Determine the (X, Y) coordinate at the center of the cell enclosing the given text.  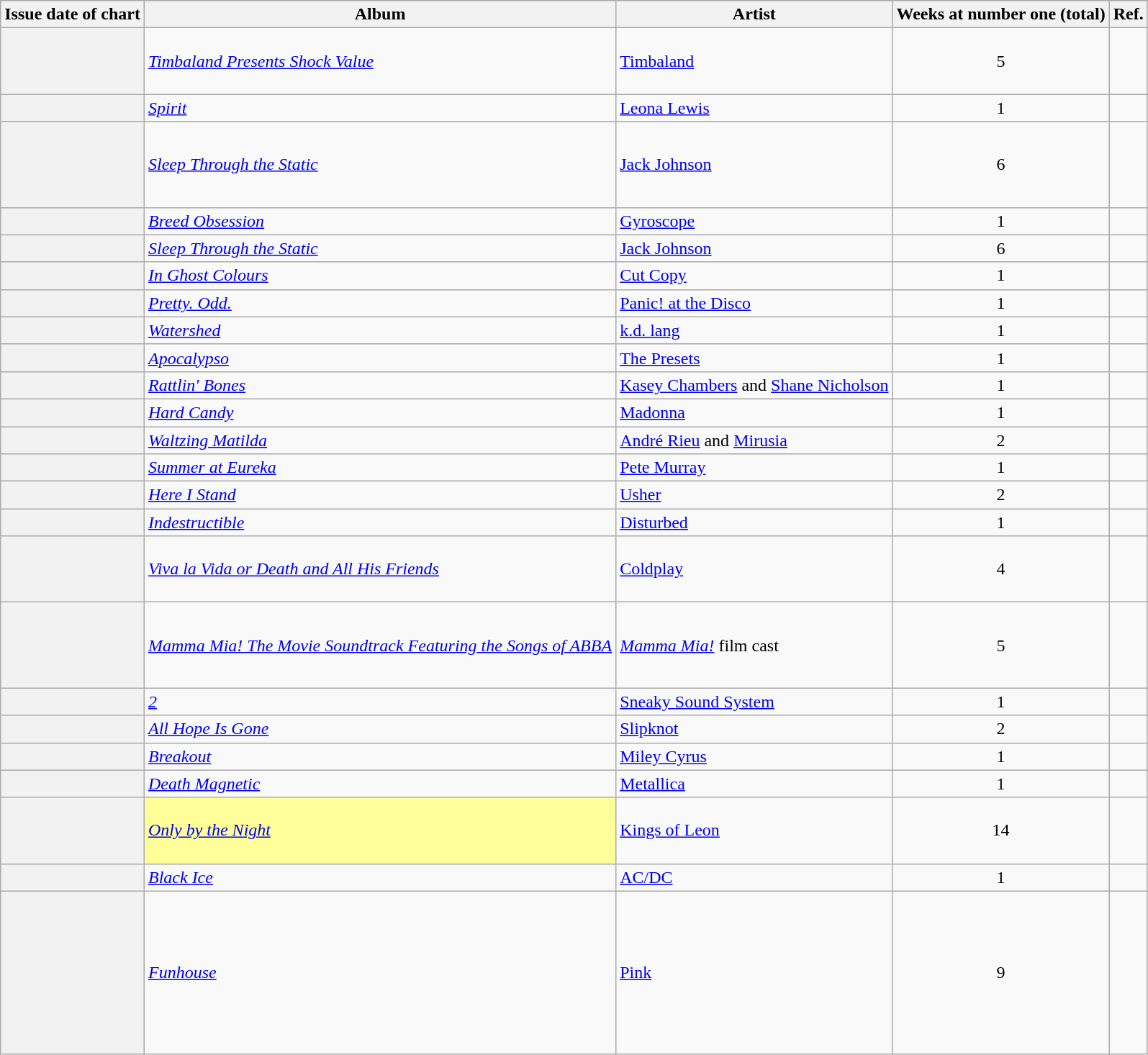
AC/DC (754, 877)
Rattlin' Bones (380, 385)
Cut Copy (754, 276)
Summer at Eureka (380, 468)
4 (1000, 569)
Timbaland Presents Shock Value (380, 61)
Kasey Chambers and Shane Nicholson (754, 385)
Ref. (1129, 14)
Here I Stand (380, 495)
9 (1000, 973)
Mamma Mia! The Movie Soundtrack Featuring the Songs of ABBA (380, 645)
Album (380, 14)
In Ghost Colours (380, 276)
Death Magnetic (380, 784)
Miley Cyrus (754, 756)
André Rieu and Mirusia (754, 440)
Weeks at number one (total) (1000, 14)
Breed Obsession (380, 221)
Issue date of chart (73, 14)
Leona Lewis (754, 108)
14 (1000, 830)
Artist (754, 14)
Waltzing Matilda (380, 440)
Pink (754, 973)
Spirit (380, 108)
Breakout (380, 756)
Coldplay (754, 569)
Kings of Leon (754, 830)
All Hope Is Gone (380, 729)
Indestructible (380, 522)
Metallica (754, 784)
Funhouse (380, 973)
Sneaky Sound System (754, 702)
Madonna (754, 412)
Pretty. Odd. (380, 303)
k.d. lang (754, 330)
Slipknot (754, 729)
The Presets (754, 358)
Watershed (380, 330)
Apocalypso (380, 358)
Black Ice (380, 877)
Disturbed (754, 522)
Usher (754, 495)
Timbaland (754, 61)
Pete Murray (754, 468)
Viva la Vida or Death and All His Friends (380, 569)
Gyroscope (754, 221)
Hard Candy (380, 412)
Only by the Night (380, 830)
Mamma Mia! film cast (754, 645)
Panic! at the Disco (754, 303)
